Provide the (x, y) coordinate of the cell's center where the given text is located.  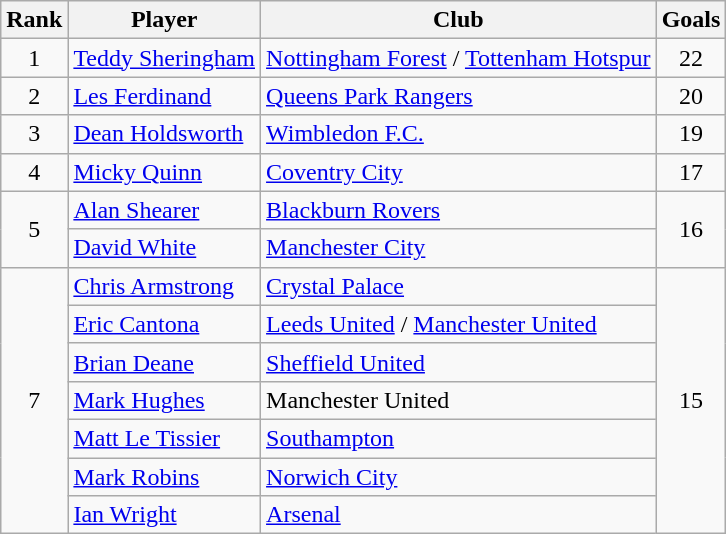
Coventry City (459, 172)
Micky Quinn (164, 172)
Player (164, 20)
Mark Hughes (164, 400)
20 (691, 96)
Crystal Palace (459, 286)
Manchester City (459, 248)
Wimbledon F.C. (459, 134)
Arsenal (459, 515)
Mark Robins (164, 477)
Norwich City (459, 477)
17 (691, 172)
16 (691, 229)
Teddy Sheringham (164, 58)
5 (34, 229)
Matt Le Tissier (164, 438)
2 (34, 96)
Dean Holdsworth (164, 134)
Club (459, 20)
Blackburn Rovers (459, 210)
Brian Deane (164, 362)
Eric Cantona (164, 324)
Queens Park Rangers (459, 96)
22 (691, 58)
Goals (691, 20)
Les Ferdinand (164, 96)
Southampton (459, 438)
Alan Shearer (164, 210)
Manchester United (459, 400)
3 (34, 134)
19 (691, 134)
Ian Wright (164, 515)
1 (34, 58)
15 (691, 400)
Chris Armstrong (164, 286)
Leeds United / Manchester United (459, 324)
David White (164, 248)
7 (34, 400)
Sheffield United (459, 362)
4 (34, 172)
Nottingham Forest / Tottenham Hotspur (459, 58)
Rank (34, 20)
